Provide the [x, y] coordinate of the cell's center where the given text is located.  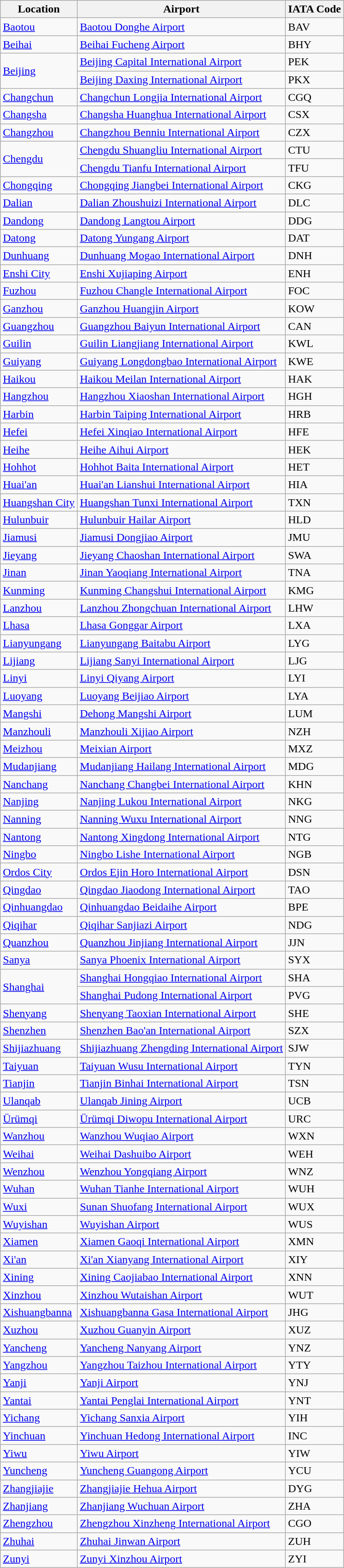
Qiqihar [39, 925]
Yanji Airport [181, 1383]
SWA [314, 555]
Beijing Capital International Airport [181, 62]
WXN [314, 1136]
Kunming Changshui International Airport [181, 590]
Qingdao Jiaodong International Airport [181, 890]
Airport [181, 9]
TAO [314, 890]
Chongqing Jiangbei International Airport [181, 185]
Xining [39, 1277]
BHY [314, 44]
Huangshan Tunxi International Airport [181, 502]
Harbin [39, 414]
Mudanjiang [39, 766]
Ürümqi Diwopu International Airport [181, 1119]
Xuzhou [39, 1330]
Wuxi [39, 1207]
Meixian Airport [181, 749]
DSN [314, 872]
MXZ [314, 749]
Baotou [39, 27]
JMU [314, 538]
Jiamusi [39, 538]
Xinzhou Wutaishan Airport [181, 1295]
Nanjing [39, 802]
Hefei [39, 432]
SZX [314, 1030]
CTU [314, 150]
SYX [314, 960]
Datong [39, 238]
KWL [314, 344]
Nanchang Changbei International Airport [181, 784]
TYN [314, 1066]
MDG [314, 766]
Shanghai [39, 986]
ENH [314, 273]
Lhasa [39, 626]
Baotou Donghe Airport [181, 27]
Dehong Mangshi Airport [181, 713]
CAN [314, 326]
Lanzhou Zhongchuan International Airport [181, 608]
XNN [314, 1277]
Manzhouli [39, 731]
Shenyang Taoxian International Airport [181, 1013]
Sanya Phoenix International Airport [181, 960]
Mudanjiang Hailang International Airport [181, 766]
Tianjin [39, 1084]
Xishuangbanna Gasa International Airport [181, 1312]
Datong Yungang Airport [181, 238]
Nantong Xingdong International Airport [181, 837]
Beijing Daxing International Airport [181, 80]
Lanzhou [39, 608]
DDG [314, 221]
Guiyang Longdongbao International Airport [181, 361]
ZUH [314, 1541]
JHG [314, 1312]
Jieyang [39, 555]
NTG [314, 837]
Nantong [39, 837]
Wuyishan [39, 1224]
Enshi Xujiaping Airport [181, 273]
Hulunbuir [39, 520]
Shanghai Pudong International Airport [181, 995]
Zunyi Xinzhou Airport [181, 1559]
HGH [314, 397]
Guilin Liangjiang International Airport [181, 344]
Hohhot [39, 467]
IATA Code [314, 9]
Lijiang [39, 661]
Xinzhou [39, 1295]
Hefei Xinqiao International Airport [181, 432]
LXA [314, 626]
DAT [314, 238]
Tianjin Binhai International Airport [181, 1084]
Yichang Sanxia Airport [181, 1418]
Ordos City [39, 872]
Dandong Langtou Airport [181, 221]
Lianyungang [39, 643]
Yinchuan Hedong International Airport [181, 1436]
HET [314, 467]
Zhanjiang [39, 1506]
Dalian [39, 203]
WUT [314, 1295]
Ulanqab [39, 1101]
Ulanqab Jining Airport [181, 1101]
HLD [314, 520]
Fuzhou Changle International Airport [181, 291]
Ganzhou Huangjin Airport [181, 309]
Dunhuang [39, 256]
Ürümqi [39, 1119]
WUS [314, 1224]
Beijing [39, 71]
Changsha [39, 115]
Shijiazhuang Zhengding International Airport [181, 1048]
Wuyishan Airport [181, 1224]
Nanning [39, 819]
Nanjing Lukou International Airport [181, 802]
Changzhou Benniu International Airport [181, 132]
Jieyang Chaoshan International Airport [181, 555]
Linyi [39, 678]
LUM [314, 713]
SHE [314, 1013]
Lijiang Sanyi International Airport [181, 661]
CZX [314, 132]
Hangzhou [39, 397]
CGQ [314, 97]
Chengdu [39, 159]
Hohhot Baita International Airport [181, 467]
Yiwu [39, 1453]
NKG [314, 802]
Yinchuan [39, 1436]
Kunming [39, 590]
TSN [314, 1084]
Jinan [39, 573]
Yiwu Airport [181, 1453]
Weihai Dashuibo Airport [181, 1154]
Zhangjiajie Hehua Airport [181, 1488]
Huai'an Lianshui International Airport [181, 484]
Xi'an Xianyang International Airport [181, 1259]
Qinhuangdao [39, 907]
Yantai Penglai International Airport [181, 1401]
URC [314, 1119]
Ganzhou [39, 309]
BPE [314, 907]
Dalian Zhoushuizi International Airport [181, 203]
Nanchang [39, 784]
Guiyang [39, 361]
LJG [314, 661]
NDG [314, 925]
Heihe Aihui Airport [181, 449]
CKG [314, 185]
YNZ [314, 1348]
Taiyuan Wusu International Airport [181, 1066]
Lhasa Gonggar Airport [181, 626]
Xiamen Gaoqi International Airport [181, 1242]
Harbin Taiping International Airport [181, 414]
Zhangjiajie [39, 1488]
ZYI [314, 1559]
LHW [314, 608]
Guangzhou [39, 326]
XUZ [314, 1330]
Yangzhou [39, 1365]
Xi'an [39, 1259]
Shenyang [39, 1013]
Shenzhen Bao'an International Airport [181, 1030]
Yancheng [39, 1348]
KMG [314, 590]
CGO [314, 1524]
Xiamen [39, 1242]
JJN [314, 942]
Chengdu Shuangliu International Airport [181, 150]
Beihai Fucheng Airport [181, 44]
Jiamusi Dongjiao Airport [181, 538]
Ningbo [39, 855]
Ordos Ejin Horo International Airport [181, 872]
Ningbo Lishe International Airport [181, 855]
Wenzhou Yongqiang Airport [181, 1171]
Shanghai Hongqiao International Airport [181, 978]
WUH [314, 1189]
HFE [314, 432]
PVG [314, 995]
Zhanjiang Wuchuan Airport [181, 1506]
WNZ [314, 1171]
Sanya [39, 960]
TXN [314, 502]
YTY [314, 1365]
DYG [314, 1488]
WUX [314, 1207]
LYI [314, 678]
XMN [314, 1242]
Heihe [39, 449]
Quanzhou [39, 942]
Wenzhou [39, 1171]
Xuzhou Guanyin Airport [181, 1330]
NGB [314, 855]
Wanzhou [39, 1136]
Weihai [39, 1154]
INC [314, 1436]
YNJ [314, 1383]
XIY [314, 1259]
Manzhouli Xijiao Airport [181, 731]
SJW [314, 1048]
KWE [314, 361]
Lianyungang Baitabu Airport [181, 643]
Guangzhou Baiyun International Airport [181, 326]
Wanzhou Wuqiao Airport [181, 1136]
Fuzhou [39, 291]
Jinan Yaoqiang International Airport [181, 573]
BAV [314, 27]
NZH [314, 731]
HRB [314, 414]
HIA [314, 484]
Qinhuangdao Beidaihe Airport [181, 907]
Hulunbuir Hailar Airport [181, 520]
DLC [314, 203]
HAK [314, 379]
YIH [314, 1418]
Shenzhen [39, 1030]
Chongqing [39, 185]
KOW [314, 309]
Mangshi [39, 713]
YNT [314, 1401]
TFU [314, 167]
Sunan Shuofang International Airport [181, 1207]
Yantai [39, 1401]
Location [39, 9]
Qingdao [39, 890]
Yuncheng [39, 1471]
Zhuhai [39, 1541]
Zhengzhou Xinzheng International Airport [181, 1524]
Guilin [39, 344]
Chengdu Tianfu International Airport [181, 167]
PEK [314, 62]
Qiqihar Sanjiazi Airport [181, 925]
Yancheng Nanyang Airport [181, 1348]
Linyi Qiyang Airport [181, 678]
Luoyang Beijiao Airport [181, 696]
KHN [314, 784]
Beihai [39, 44]
DNH [314, 256]
Luoyang [39, 696]
Nanning Wuxu International Airport [181, 819]
FOC [314, 291]
Dandong [39, 221]
Changchun [39, 97]
YCU [314, 1471]
Yangzhou Taizhou International Airport [181, 1365]
Meizhou [39, 749]
Zhuhai Jinwan Airport [181, 1541]
Zunyi [39, 1559]
Haikou [39, 379]
Huai'an [39, 484]
YIW [314, 1453]
TNA [314, 573]
HEK [314, 449]
Taiyuan [39, 1066]
Yuncheng Guangong Airport [181, 1471]
Haikou Meilan International Airport [181, 379]
Changzhou [39, 132]
Zhengzhou [39, 1524]
Dunhuang Mogao International Airport [181, 256]
WEH [314, 1154]
Wuhan Tianhe International Airport [181, 1189]
Xishuangbanna [39, 1312]
CSX [314, 115]
Xining Caojiabao International Airport [181, 1277]
Yichang [39, 1418]
Quanzhou Jinjiang International Airport [181, 942]
Wuhan [39, 1189]
Huangshan City [39, 502]
LYG [314, 643]
Changchun Longjia International Airport [181, 97]
Yanji [39, 1383]
PKX [314, 80]
Hangzhou Xiaoshan International Airport [181, 397]
SHA [314, 978]
Shijiazhuang [39, 1048]
UCB [314, 1101]
LYA [314, 696]
ZHA [314, 1506]
NNG [314, 819]
Changsha Huanghua International Airport [181, 115]
Enshi City [39, 273]
